Provide the (x, y) coordinate of the cell's center where the given text is located.  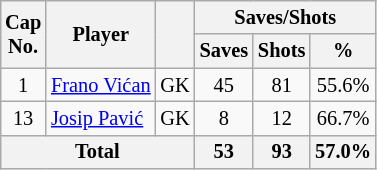
93 (282, 152)
57.0% (343, 152)
Josip Pavić (100, 118)
Player (100, 34)
45 (224, 85)
% (343, 51)
8 (224, 118)
Saves/Shots (286, 17)
81 (282, 85)
12 (282, 118)
13 (23, 118)
Saves (224, 51)
1 (23, 85)
53 (224, 152)
Total (97, 152)
Frano Vićan (100, 85)
CapNo. (23, 34)
55.6% (343, 85)
66.7% (343, 118)
Shots (282, 51)
